Return (x, y) of the center of cell containing provided text 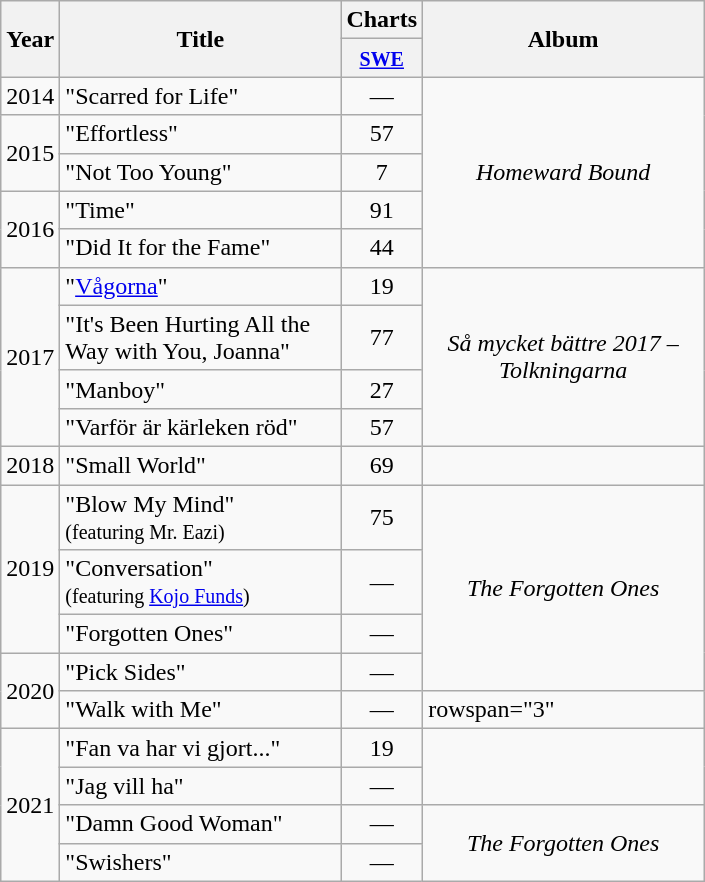
2014 (30, 96)
2019 (30, 568)
2018 (30, 465)
Så mycket bättre 2017 – Tolkningarna (564, 356)
"Did It for the Fame" (200, 248)
7 (382, 172)
"Walk with Me" (200, 710)
2020 (30, 691)
"Fan va har vi gjort..." (200, 748)
69 (382, 465)
2021 (30, 805)
"Varför är kärleken röd" (200, 427)
rowspan="3" (564, 710)
"Damn Good Woman" (200, 824)
"Manboy" (200, 389)
Album (564, 39)
91 (382, 210)
SWE (382, 58)
2017 (30, 356)
"Forgotten Ones" (200, 634)
"Scarred for Life" (200, 96)
"Conversation"(featuring Kojo Funds) (200, 582)
77 (382, 338)
Homeward Bound (564, 172)
"Vågorna" (200, 286)
"Swishers" (200, 862)
Title (200, 39)
2016 (30, 229)
"Effortless" (200, 134)
2015 (30, 153)
"Blow My Mind"(featuring Mr. Eazi) (200, 516)
"Pick Sides" (200, 672)
"Time" (200, 210)
"Small World" (200, 465)
Year (30, 39)
27 (382, 389)
"It's Been Hurting All the Way with You, Joanna" (200, 338)
"Jag vill ha" (200, 786)
"Not Too Young" (200, 172)
75 (382, 516)
44 (382, 248)
Charts (382, 20)
